For the text-containing cell, return its midpoint in (x, y) coordinate format. 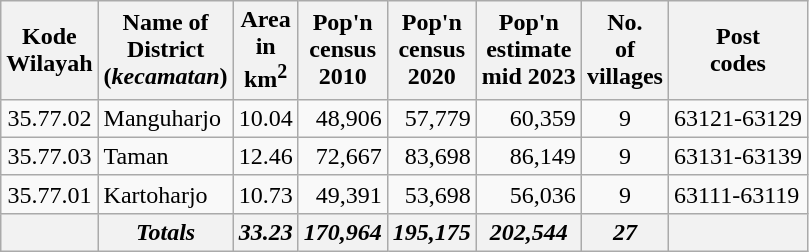
53,698 (432, 194)
56,036 (528, 194)
Kode Wilayah (50, 50)
Pop'nestimatemid 2023 (528, 50)
10.73 (266, 194)
72,667 (342, 156)
35.77.02 (50, 118)
Manguharjo (166, 118)
10.04 (266, 118)
83,698 (432, 156)
60,359 (528, 118)
Taman (166, 156)
Name ofDistrict(kecamatan) (166, 50)
202,544 (528, 232)
27 (624, 232)
48,906 (342, 118)
170,964 (342, 232)
35.77.03 (50, 156)
57,779 (432, 118)
12.46 (266, 156)
63111-63119 (738, 194)
63131-63139 (738, 156)
Kartoharjo (166, 194)
63121-63129 (738, 118)
Pop'ncensus2020 (432, 50)
86,149 (528, 156)
No.ofvillages (624, 50)
Totals (166, 232)
Postcodes (738, 50)
49,391 (342, 194)
Pop'ncensus2010 (342, 50)
33.23 (266, 232)
195,175 (432, 232)
35.77.01 (50, 194)
Area in km2 (266, 50)
